Capture the cell that displays the provided text and extract its [x, y] central coordinate. 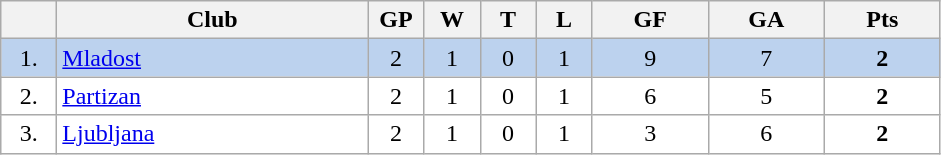
3 [650, 134]
3. [29, 134]
W [452, 20]
Ljubljana [212, 134]
Pts [882, 20]
9 [650, 58]
5 [766, 96]
Partizan [212, 96]
GF [650, 20]
L [564, 20]
GA [766, 20]
Mladost [212, 58]
Club [212, 20]
T [508, 20]
2. [29, 96]
7 [766, 58]
GP [396, 20]
1. [29, 58]
